Pinpoint the cell where the given text exists, returning its [x, y] midpoint coordinate. 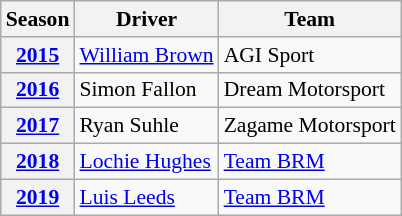
Driver [146, 19]
2016 [38, 90]
2017 [38, 126]
Ryan Suhle [146, 126]
2019 [38, 197]
Team [310, 19]
2018 [38, 162]
Luis Leeds [146, 197]
Season [38, 19]
2015 [38, 55]
AGI Sport [310, 55]
Lochie Hughes [146, 162]
William Brown [146, 55]
Zagame Motorsport [310, 126]
Simon Fallon [146, 90]
Dream Motorsport [310, 90]
